Identify which cell holds the provided text, then report its [X, Y] central coordinate. 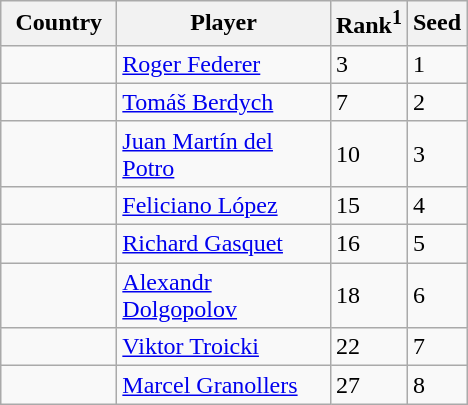
Viktor Troicki [224, 347]
Player [224, 24]
Tomáš Berdych [224, 102]
Richard Gasquet [224, 244]
Marcel Granollers [224, 385]
18 [368, 296]
15 [368, 205]
10 [368, 154]
27 [368, 385]
5 [436, 244]
6 [436, 296]
8 [436, 385]
16 [368, 244]
Feliciano López [224, 205]
1 [436, 64]
Rank1 [368, 24]
4 [436, 205]
Roger Federer [224, 64]
Seed [436, 24]
2 [436, 102]
Alexandr Dolgopolov [224, 296]
Country [59, 24]
22 [368, 347]
Juan Martín del Potro [224, 154]
